From the cell containing the given text, extract its center point as (X, Y) coordinate. 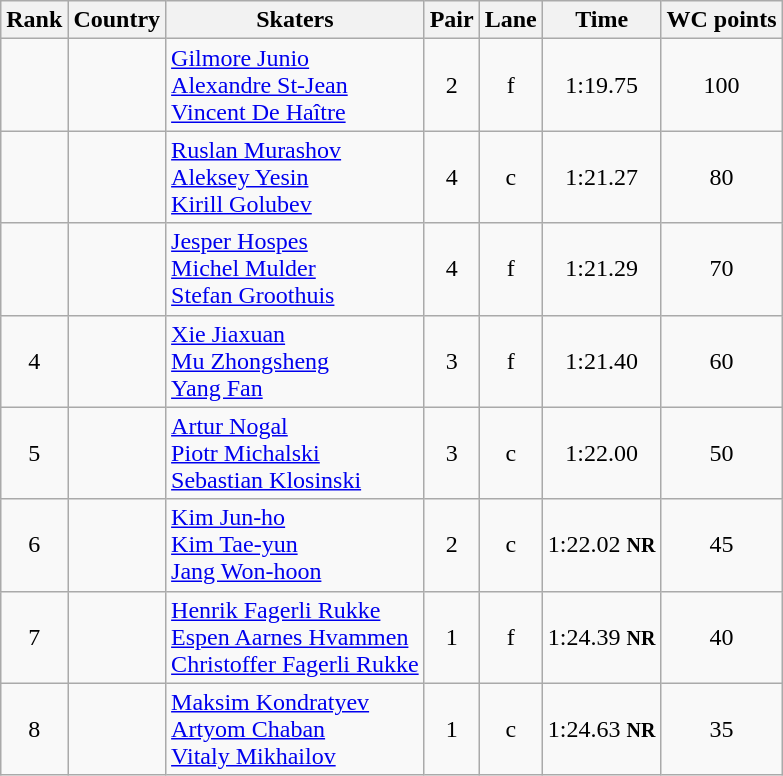
Rank (34, 20)
5 (34, 453)
Maksim KondratyevArtyom ChabanVitaly Mikhailov (296, 729)
Ruslan MurashovAleksey YesinKirill Golubev (296, 177)
70 (722, 269)
100 (722, 85)
Time (602, 20)
35 (722, 729)
60 (722, 361)
Lane (510, 20)
Henrik Fagerli RukkeEspen Aarnes HvammenChristoffer Fagerli Rukke (296, 637)
1:22.02 NR (602, 545)
Xie JiaxuanMu ZhongshengYang Fan (296, 361)
1:19.75 (602, 85)
6 (34, 545)
1:22.00 (602, 453)
Skaters (296, 20)
1:21.27 (602, 177)
50 (722, 453)
Gilmore JunioAlexandre St-JeanVincent De Haître (296, 85)
WC points (722, 20)
Artur NogalPiotr MichalskiSebastian Klosinski (296, 453)
7 (34, 637)
8 (34, 729)
45 (722, 545)
40 (722, 637)
80 (722, 177)
1:24.63 NR (602, 729)
Country (117, 20)
Jesper HospesMichel MulderStefan Groothuis (296, 269)
1:21.29 (602, 269)
1:24.39 NR (602, 637)
Pair (452, 20)
Kim Jun-hoKim Tae-yunJang Won-hoon (296, 545)
1:21.40 (602, 361)
